Return (X, Y) of the center of cell containing provided text 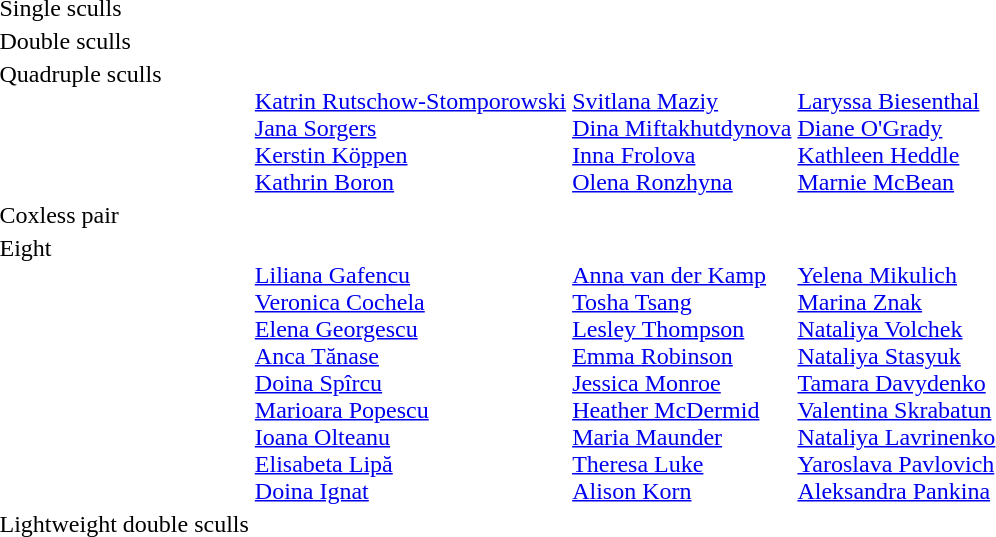
Katrin Rutschow-StomporowskiJana SorgersKerstin KöppenKathrin Boron (410, 128)
Svitlana MaziyDina MiftakhutdynovaInna FrolovaOlena Ronzhyna (682, 128)
Liliana GafencuVeronica CochelaElena GeorgescuAnca TănaseDoina SpîrcuMarioara PopescuIoana OlteanuElisabeta LipăDoina Ignat (410, 370)
Anna van der KampTosha TsangLesley ThompsonEmma RobinsonJessica MonroeHeather McDermidMaria MaunderTheresa LukeAlison Korn (682, 370)
